Return (X, Y) of the center of cell containing provided text 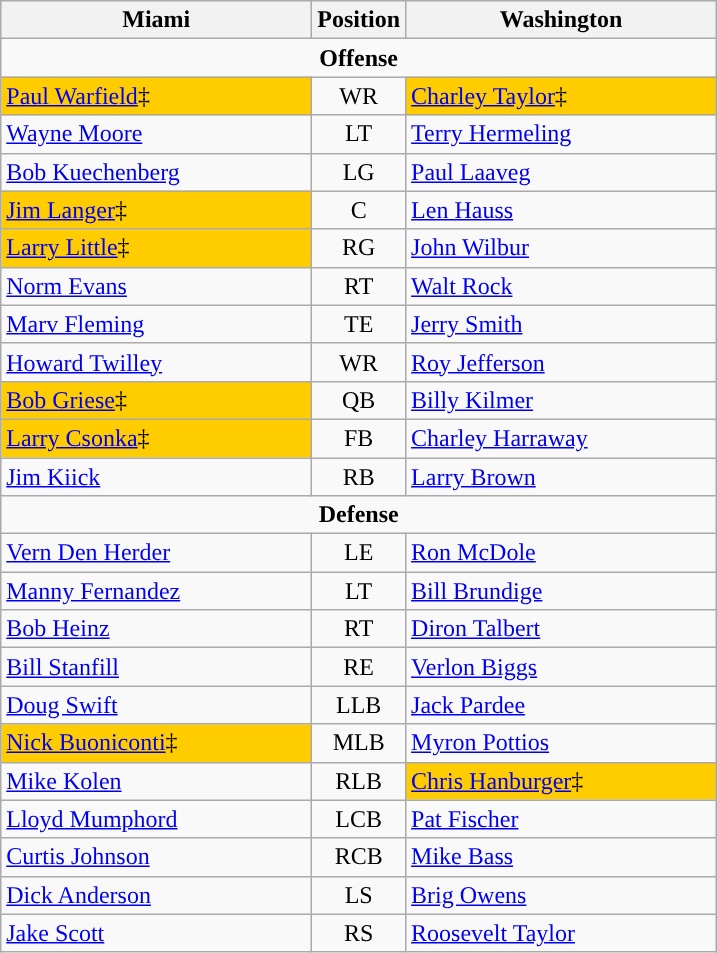
LE (359, 553)
Charley Harraway (562, 438)
Jake Scott (156, 933)
Billy Kilmer (562, 400)
Offense (359, 58)
QB (359, 400)
MLB (359, 743)
Larry Csonka‡ (156, 438)
Doug Swift (156, 705)
Bill Stanfill (156, 667)
Lloyd Mumphord (156, 819)
Len Hauss (562, 210)
RE (359, 667)
Howard Twilley (156, 362)
Verlon Biggs (562, 667)
Position (359, 20)
Manny Fernandez (156, 591)
Roosevelt Taylor (562, 933)
Bob Heinz (156, 629)
Nick Buoniconti‡ (156, 743)
Marv Fleming (156, 324)
Brig Owens (562, 895)
Jim Kiick (156, 477)
RS (359, 933)
Chris Hanburger‡ (562, 781)
Charley Taylor‡ (562, 96)
LS (359, 895)
Roy Jefferson (562, 362)
Norm Evans (156, 286)
RB (359, 477)
Defense (359, 515)
Larry Brown (562, 477)
Mike Kolen (156, 781)
Walt Rock (562, 286)
Curtis Johnson (156, 857)
Myron Pottios (562, 743)
John Wilbur (562, 248)
C (359, 210)
Miami (156, 20)
Mike Bass (562, 857)
LLB (359, 705)
FB (359, 438)
Paul Warfield‡ (156, 96)
Jack Pardee (562, 705)
Bill Brundige (562, 591)
LCB (359, 819)
Jim Langer‡ (156, 210)
Ron McDole (562, 553)
Bob Griese‡ (156, 400)
RCB (359, 857)
Wayne Moore (156, 134)
Diron Talbert (562, 629)
Jerry Smith (562, 324)
RLB (359, 781)
Terry Hermeling (562, 134)
LG (359, 172)
Dick Anderson (156, 895)
Bob Kuechenberg (156, 172)
Vern Den Herder (156, 553)
RG (359, 248)
Washington (562, 20)
Pat Fischer (562, 819)
TE (359, 324)
Larry Little‡ (156, 248)
Paul Laaveg (562, 172)
